Search for the cell housing the specified text and yield its (x, y) center coordinate. 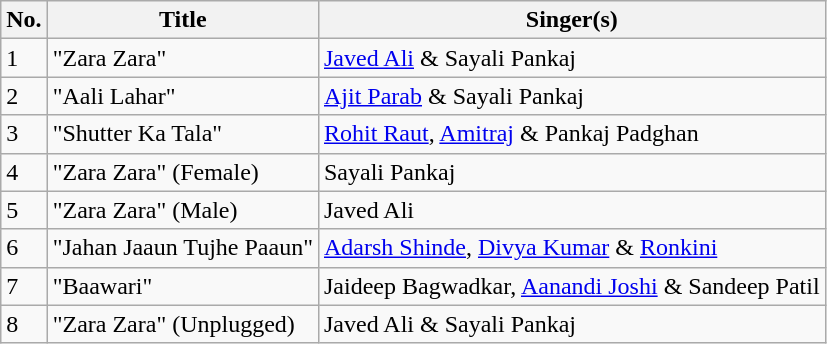
"Shutter Ka Tala" (182, 134)
No. (24, 20)
"Aali Lahar" (182, 96)
Javed Ali (572, 210)
8 (24, 324)
Singer(s) (572, 20)
"Baawari" (182, 286)
1 (24, 58)
"Jahan Jaaun Tujhe Paaun" (182, 248)
Rohit Raut, Amitraj & Pankaj Padghan (572, 134)
"Zara Zara" (Male) (182, 210)
2 (24, 96)
"Zara Zara" (182, 58)
6 (24, 248)
4 (24, 172)
3 (24, 134)
Ajit Parab & Sayali Pankaj (572, 96)
7 (24, 286)
Adarsh Shinde, Divya Kumar & Ronkini (572, 248)
Title (182, 20)
"Zara Zara" (Female) (182, 172)
Jaideep Bagwadkar, Aanandi Joshi & Sandeep Patil (572, 286)
5 (24, 210)
Sayali Pankaj (572, 172)
"Zara Zara" (Unplugged) (182, 324)
